From the cell containing the given text, extract its center point as [x, y] coordinate. 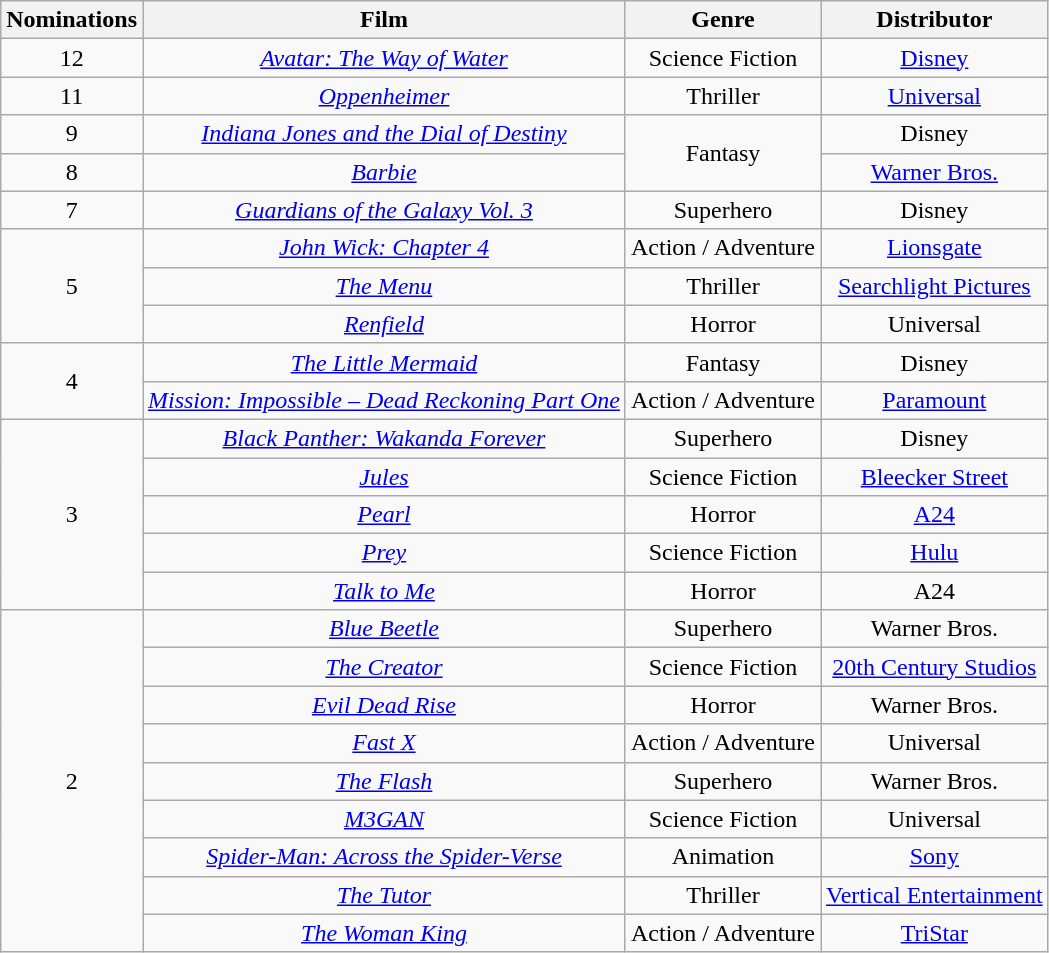
Pearl [384, 515]
5 [72, 286]
Vertical Entertainment [934, 895]
TriStar [934, 933]
The Creator [384, 667]
Mission: Impossible – Dead Reckoning Part One [384, 400]
20th Century Studios [934, 667]
The Tutor [384, 895]
Distributor [934, 20]
Guardians of the Galaxy Vol. 3 [384, 210]
The Woman King [384, 933]
Spider-Man: Across the Spider-Verse [384, 857]
Talk to Me [384, 591]
Indiana Jones and the Dial of Destiny [384, 134]
Lionsgate [934, 248]
The Menu [384, 286]
12 [72, 58]
Nominations [72, 20]
Black Panther: Wakanda Forever [384, 438]
Paramount [934, 400]
Film [384, 20]
Sony [934, 857]
8 [72, 172]
Bleecker Street [934, 477]
Oppenheimer [384, 96]
3 [72, 514]
The Flash [384, 781]
Barbie [384, 172]
9 [72, 134]
Hulu [934, 553]
2 [72, 782]
M3GAN [384, 819]
Animation [722, 857]
Fast X [384, 743]
The Little Mermaid [384, 362]
4 [72, 381]
Avatar: The Way of Water [384, 58]
John Wick: Chapter 4 [384, 248]
Renfield [384, 324]
Evil Dead Rise [384, 705]
Blue Beetle [384, 629]
Genre [722, 20]
Jules [384, 477]
11 [72, 96]
Searchlight Pictures [934, 286]
Prey [384, 553]
7 [72, 210]
